Extract the [X, Y] coordinate from the center of the cell holding the provided text.  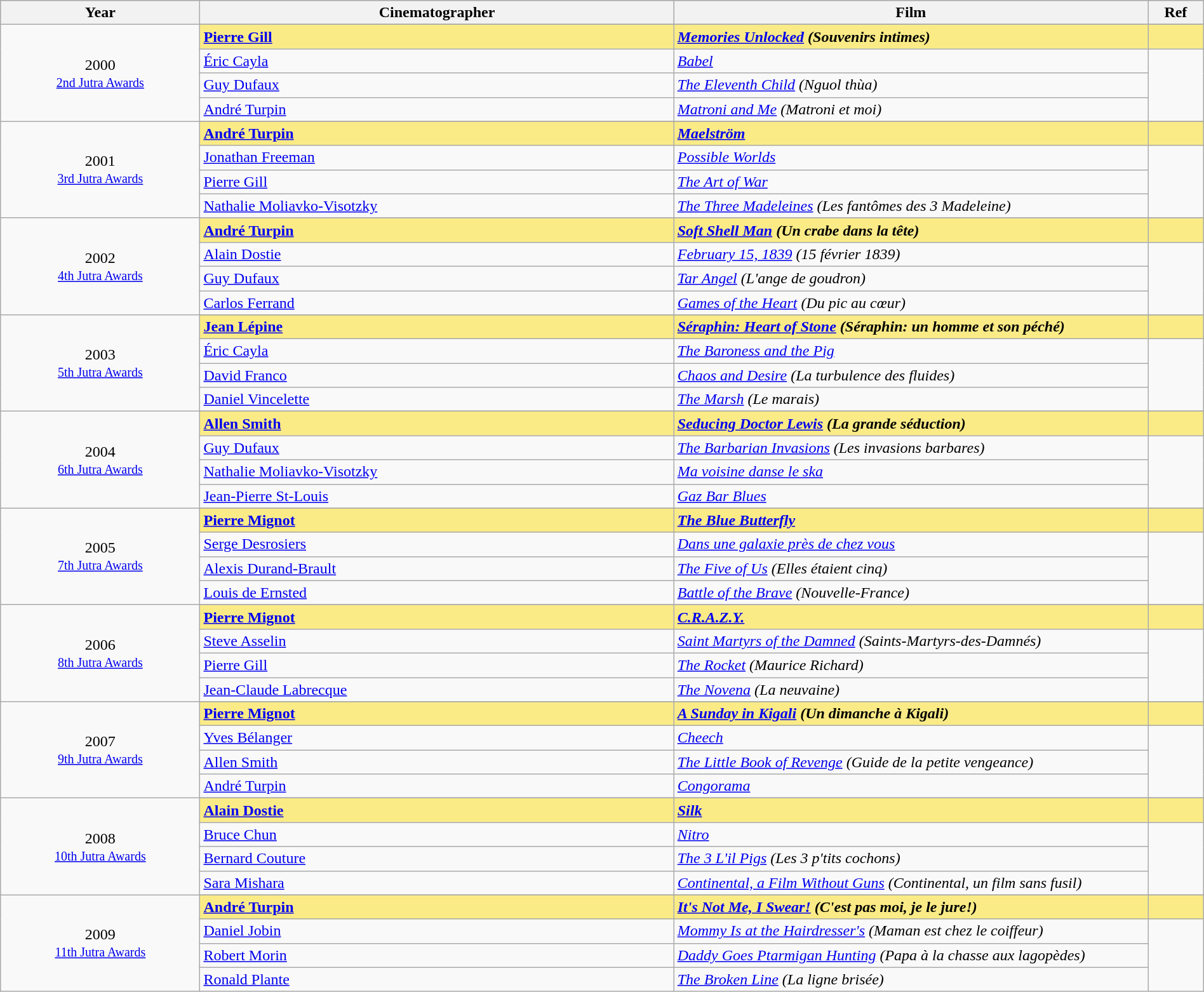
Silk [911, 810]
Year [100, 13]
2008 10th Jutra Awards [100, 847]
Jean-Claude Labrecque [437, 689]
Carlos Ferrand [437, 303]
2001 3rd Jutra Awards [100, 170]
Chaos and Desire (La turbulence des fluides) [911, 375]
2006 8th Jutra Awards [100, 653]
The Marsh (Le marais) [911, 399]
Daniel Vincelette [437, 399]
Memories Unlocked (Souvenirs intimes) [911, 37]
Maelström [911, 133]
The Baroness and the Pig [911, 351]
The Three Madeleines (Les fantômes des 3 Madeleine) [911, 206]
The Broken Line (La ligne brisée) [911, 979]
Daddy Goes Ptarmigan Hunting (Papa à la chasse aux lagopèdes) [911, 955]
The Five of Us (Elles étaient cinq) [911, 568]
Yves Bélanger [437, 738]
Ronald Plante [437, 979]
2009 11th Jutra Awards [100, 943]
Tar Angel (L'ange de goudron) [911, 278]
Alexis Durand-Brault [437, 568]
Ref [1176, 13]
Steve Asselin [437, 641]
Possible Worlds [911, 158]
Matroni and Me (Matroni et moi) [911, 109]
Games of the Heart (Du pic au cœur) [911, 303]
The Eleventh Child (Nguol thùa) [911, 85]
February 15, 1839 (15 février 1839) [911, 254]
Sara Mishara [437, 883]
A Sunday in Kigali (Un dimanche à Kigali) [911, 714]
The Blue Butterfly [911, 520]
The Novena (La neuvaine) [911, 689]
Jonathan Freeman [437, 158]
Film [911, 13]
Bernard Couture [437, 859]
The Barbarian Invasions (Les invasions barbares) [911, 448]
Jean Lépine [437, 327]
Cheech [911, 738]
Ma voisine danse le ska [911, 472]
C.R.A.Z.Y. [911, 617]
2005 7th Jutra Awards [100, 556]
Bruce Chun [437, 834]
Seducing Doctor Lewis (La grande séduction) [911, 424]
2002 4th Jutra Awards [100, 266]
Soft Shell Man (Un crabe dans la tête) [911, 230]
Cinematographer [437, 13]
Mommy Is at the Hairdresser's (Maman est chez le coiffeur) [911, 931]
2004 6th Jutra Awards [100, 460]
It's Not Me, I Swear! (C'est pas moi, je le jure!) [911, 907]
Daniel Jobin [437, 931]
Dans une galaxie près de chez vous [911, 544]
Séraphin: Heart of Stone (Séraphin: un homme et son péché) [911, 327]
2007 9th Jutra Awards [100, 750]
2000 2nd Jutra Awards [100, 73]
Saint Martyrs of the Damned (Saints-Martyrs-des-Damnés) [911, 641]
The Little Book of Revenge (Guide de la petite vengeance) [911, 762]
Jean-Pierre St-Louis [437, 496]
The 3 L'il Pigs (Les 3 p'tits cochons) [911, 859]
The Art of War [911, 182]
The Rocket (Maurice Richard) [911, 665]
Battle of the Brave (Nouvelle-France) [911, 593]
2003 5th Jutra Awards [100, 363]
Serge Desrosiers [437, 544]
David Franco [437, 375]
Babel [911, 61]
Nitro [911, 834]
Gaz Bar Blues [911, 496]
Continental, a Film Without Guns (Continental, un film sans fusil) [911, 883]
Congorama [911, 786]
Louis de Ernsted [437, 593]
Robert Morin [437, 955]
